Scan for the cell matching the given text and deliver its (x, y) coordinate at center. 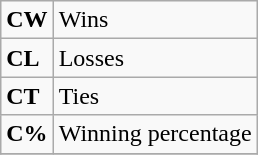
Losses (155, 58)
Winning percentage (155, 134)
C% (27, 134)
CT (27, 96)
CL (27, 58)
Wins (155, 20)
Ties (155, 96)
CW (27, 20)
